Scan for the cell matching the given text and deliver its (x, y) coordinate at center. 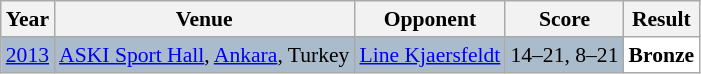
2013 (28, 55)
Opponent (430, 19)
Score (564, 19)
Venue (204, 19)
Line Kjaersfeldt (430, 55)
14–21, 8–21 (564, 55)
ASKI Sport Hall, Ankara, Turkey (204, 55)
Result (661, 19)
Bronze (661, 55)
Year (28, 19)
